Pinpoint the cell where the given text exists, returning its [X, Y] midpoint coordinate. 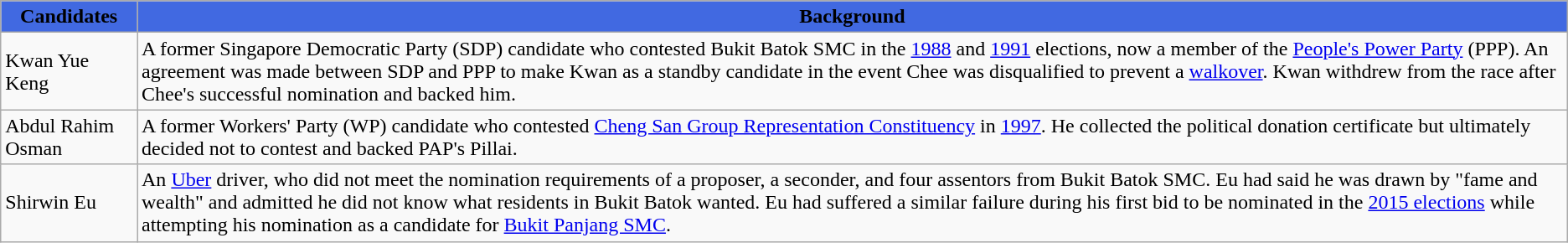
Shirwin Eu [69, 203]
Background [853, 17]
Candidates [69, 17]
Abdul Rahim Osman [69, 137]
Kwan Yue Keng [69, 71]
